Find where the given text appears and provide that cell's center as [x, y] coordinate. 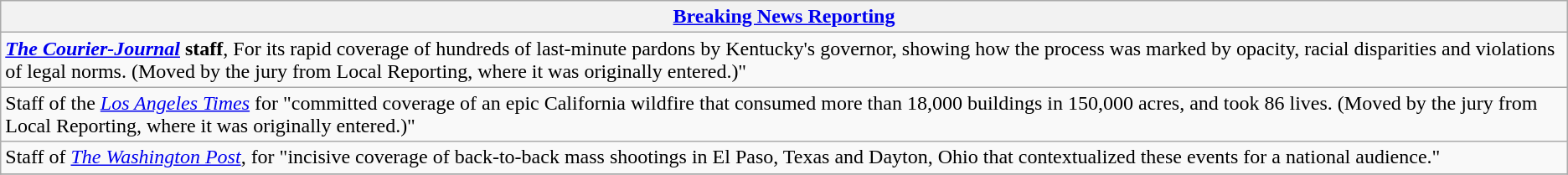
Breaking News Reporting [784, 17]
